Scan for the cell matching the given text and deliver its [x, y] coordinate at center. 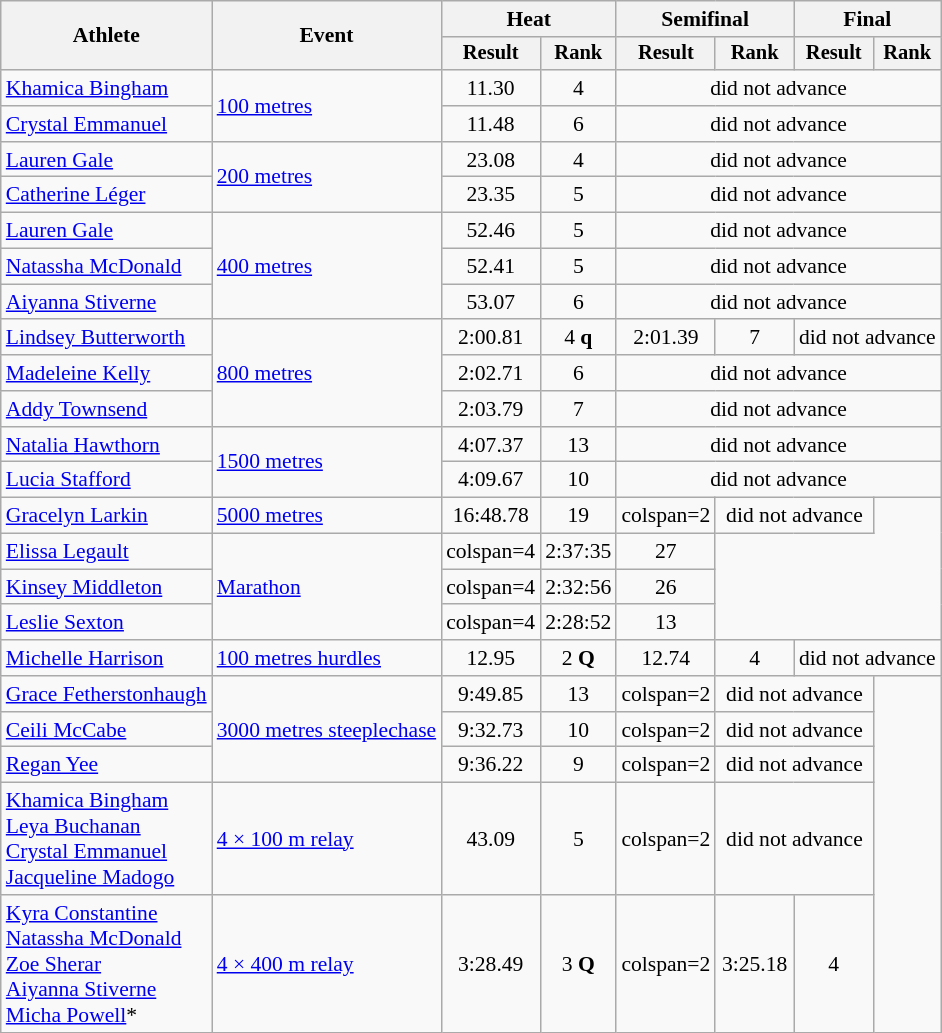
27 [666, 552]
Regan Yee [106, 765]
Ceili McCabe [106, 730]
Khamica Bingham [106, 88]
12.74 [666, 658]
4 × 100 m relay [327, 839]
9:32.73 [490, 730]
100 metres hurdles [327, 658]
Semifinal [705, 19]
4 q [578, 338]
4 × 400 m relay [327, 964]
9 [578, 765]
800 metres [327, 374]
52.46 [490, 231]
Kinsey Middleton [106, 587]
400 metres [327, 266]
Athlete [106, 36]
19 [578, 516]
53.07 [490, 302]
Lucia Stafford [106, 480]
Gracelyn Larkin [106, 516]
2:00.81 [490, 338]
11.48 [490, 124]
9:49.85 [490, 694]
Crystal Emmanuel [106, 124]
Elissa Legault [106, 552]
2:28:52 [578, 623]
2:37:35 [578, 552]
2:03.79 [490, 409]
11.30 [490, 88]
Catherine Léger [106, 195]
3:28.49 [490, 964]
5000 metres [327, 516]
2 Q [578, 658]
9:36.22 [490, 765]
12.95 [490, 658]
Khamica BinghamLeya BuchananCrystal EmmanuelJacqueline Madogo [106, 839]
200 metres [327, 178]
2:32:56 [578, 587]
1500 metres [327, 462]
Heat [528, 19]
Final [868, 19]
3:25.18 [754, 964]
Madeleine Kelly [106, 373]
52.41 [490, 267]
26 [666, 587]
Kyra ConstantineNatassha McDonaldZoe SherarAiyanna StiverneMicha Powell* [106, 964]
Lindsey Butterworth [106, 338]
Marathon [327, 588]
Leslie Sexton [106, 623]
3 Q [578, 964]
2:02.71 [490, 373]
2:01.39 [666, 338]
3000 metres steeplechase [327, 730]
Grace Fetherstonhaugh [106, 694]
23.08 [490, 160]
Event [327, 36]
43.09 [490, 839]
Natalia Hawthorn [106, 445]
4:09.67 [490, 480]
Aiyanna Stiverne [106, 302]
4:07.37 [490, 445]
Natassha McDonald [106, 267]
23.35 [490, 195]
Michelle Harrison [106, 658]
Addy Townsend [106, 409]
16:48.78 [490, 516]
100 metres [327, 106]
